Output the [x, y] coordinate of the center of the cell containing the given text.  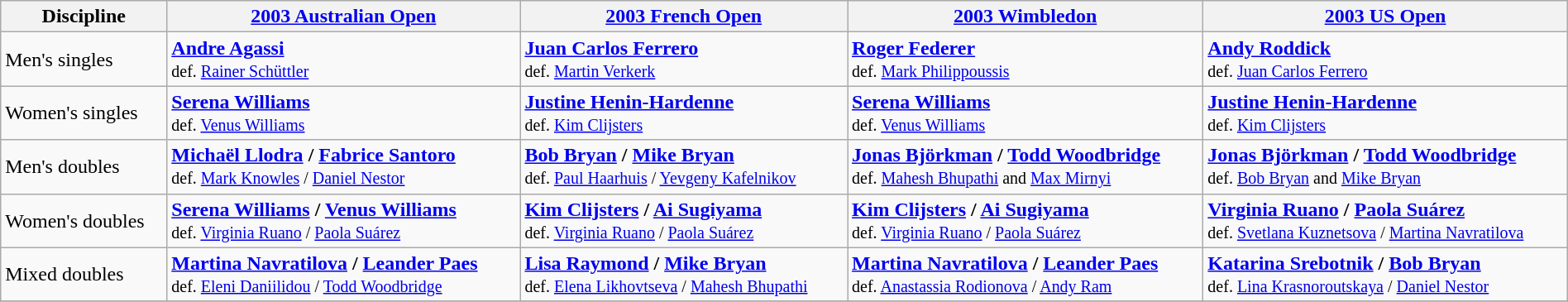
Women's singles [84, 113]
Serena Williams / Venus Williamsdef. Virginia Ruano / Paola Suárez [344, 220]
Michaël Llodra / Fabrice Santorodef. Mark Knowles / Daniel Nestor [344, 167]
Martina Navratilova / Leander Paesdef. Anastassia Rodionova / Andy Ram [1025, 275]
Roger Federerdef. Mark Philippoussis [1025, 60]
Men's doubles [84, 167]
Jonas Björkman / Todd Woodbridgedef. Bob Bryan and Mike Bryan [1385, 167]
Andre Agassidef. Rainer Schüttler [344, 60]
Lisa Raymond / Mike Bryandef. Elena Likhovtseva / Mahesh Bhupathi [684, 275]
Katarina Srebotnik / Bob Bryandef. Lina Krasnoroutskaya / Daniel Nestor [1385, 275]
2003 Wimbledon [1025, 17]
Men's singles [84, 60]
Andy Roddickdef. Juan Carlos Ferrero [1385, 60]
Discipline [84, 17]
Women's doubles [84, 220]
2003 French Open [684, 17]
2003 Australian Open [344, 17]
Bob Bryan / Mike Bryandef. Paul Haarhuis / Yevgeny Kafelnikov [684, 167]
2003 US Open [1385, 17]
Virginia Ruano / Paola Suárezdef. Svetlana Kuznetsova / Martina Navratilova [1385, 220]
Jonas Björkman / Todd Woodbridgedef. Mahesh Bhupathi and Max Mirnyi [1025, 167]
Martina Navratilova / Leander Paesdef. Eleni Daniilidou / Todd Woodbridge [344, 275]
Mixed doubles [84, 275]
Juan Carlos Ferrerodef. Martin Verkerk [684, 60]
